Provide the [x, y] coordinate of the cell's center where the given text is located.  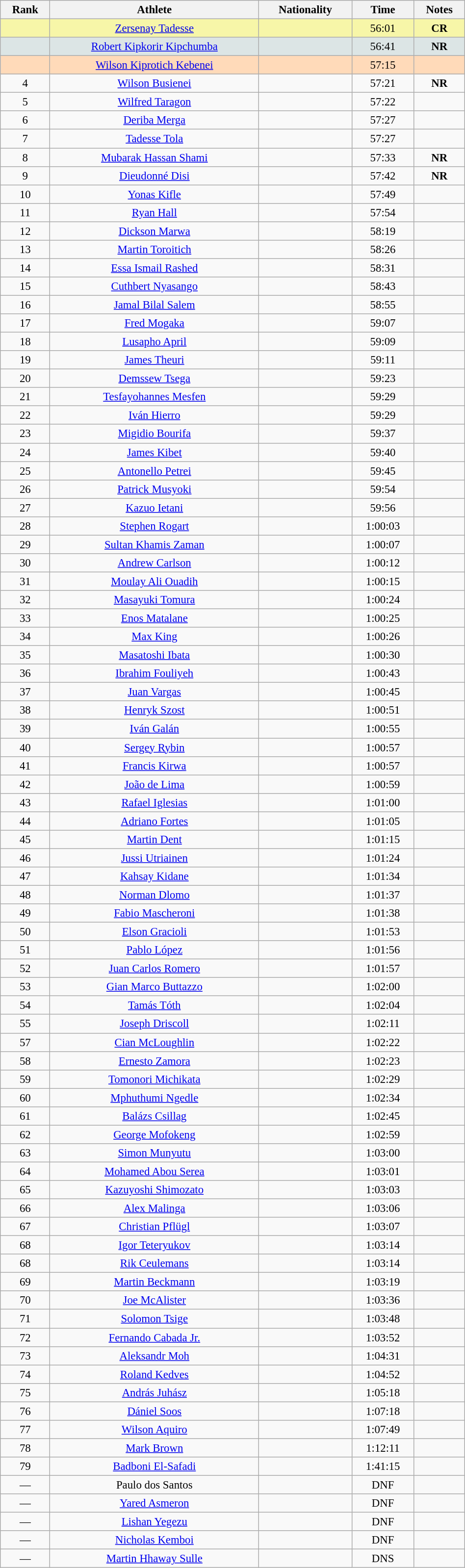
1:01:34 [383, 876]
58:26 [383, 250]
1:07:18 [383, 1411]
Nationality [305, 10]
48 [26, 895]
60 [26, 1098]
Masatoshi Ibata [155, 655]
Ernesto Zamora [155, 1061]
79 [26, 1466]
71 [26, 1319]
57:21 [383, 83]
17 [26, 323]
Fabio Mascheroni [155, 913]
20 [26, 379]
Norman Dlomo [155, 895]
Essa Ismail Rashed [155, 268]
74 [26, 1374]
34 [26, 637]
Sergey Rybin [155, 747]
Alex Malinga [155, 1208]
41 [26, 766]
Gian Marco Buttazzo [155, 987]
1:02:00 [383, 987]
22 [26, 415]
26 [26, 489]
João de Lima [155, 784]
45 [26, 840]
Juan Carlos Romero [155, 969]
Tesfayohannes Mesfen [155, 397]
59:09 [383, 342]
1:01:24 [383, 858]
51 [26, 950]
75 [26, 1392]
Kazuo Ietani [155, 508]
Mohamed Abou Serea [155, 1171]
1:00:59 [383, 784]
23 [26, 434]
James Kibet [155, 452]
Andrew Carlson [155, 563]
1:02:29 [383, 1079]
Simon Munyutu [155, 1153]
1:04:31 [383, 1356]
59:07 [383, 323]
Rank [26, 10]
57:49 [383, 194]
52 [26, 969]
56:01 [383, 28]
58:19 [383, 231]
57:22 [383, 102]
Martin Toroitich [155, 250]
4 [26, 83]
Elson Gracioli [155, 932]
1:41:15 [383, 1466]
1:00:15 [383, 581]
Yared Asmeron [155, 1503]
1:04:52 [383, 1374]
Francis Kirwa [155, 766]
Wilson Kiprotich Kebenei [155, 65]
Martin Dent [155, 840]
Wilson Aquiro [155, 1430]
Rafael Iglesias [155, 802]
59:45 [383, 471]
42 [26, 784]
Enos Matalane [155, 618]
Christian Pflügl [155, 1227]
1:02:11 [383, 1024]
Dieudonné Disi [155, 176]
6 [26, 120]
58:31 [383, 268]
10 [26, 194]
1:00:43 [383, 673]
Kazuyoshi Shimozato [155, 1190]
1:01:53 [383, 932]
59:56 [383, 508]
Juan Vargas [155, 692]
1:01:00 [383, 802]
1:03:06 [383, 1208]
62 [26, 1134]
Martin Hhaway Sulle [155, 1559]
59:54 [383, 489]
59 [26, 1079]
59:23 [383, 379]
Yonas Kifle [155, 194]
19 [26, 360]
Cuthbert Nyasango [155, 286]
Ryan Hall [155, 212]
57 [26, 1042]
66 [26, 1208]
72 [26, 1337]
Jamal Bilal Salem [155, 305]
1:05:18 [383, 1392]
Athlete [155, 10]
40 [26, 747]
1:00:55 [383, 729]
59:11 [383, 360]
59:37 [383, 434]
Iván Hierro [155, 415]
1:02:04 [383, 1005]
1:07:49 [383, 1430]
Wilson Busienei [155, 83]
1:00:12 [383, 563]
1:02:34 [383, 1098]
5 [26, 102]
13 [26, 250]
53 [26, 987]
76 [26, 1411]
30 [26, 563]
1:02:22 [383, 1042]
Fernando Cabada Jr. [155, 1337]
Lishan Yegezu [155, 1522]
1:02:59 [383, 1134]
1:03:48 [383, 1319]
Jussi Utriainen [155, 858]
András Juhász [155, 1392]
1:03:19 [383, 1282]
25 [26, 471]
55 [26, 1024]
73 [26, 1356]
Antonello Petrei [155, 471]
Igor Teteryukov [155, 1245]
Iván Galán [155, 729]
1:00:30 [383, 655]
61 [26, 1116]
14 [26, 268]
18 [26, 342]
65 [26, 1190]
1:02:23 [383, 1061]
Aleksandr Moh [155, 1356]
12 [26, 231]
46 [26, 858]
1:03:03 [383, 1190]
George Mofokeng [155, 1134]
Tamás Tóth [155, 1005]
11 [26, 212]
29 [26, 544]
Roland Kedves [155, 1374]
67 [26, 1227]
1:01:37 [383, 895]
Zersenay Tadesse [155, 28]
Badboni El-Safadi [155, 1466]
1:03:01 [383, 1171]
70 [26, 1300]
Solomon Tsige [155, 1319]
Deriba Merga [155, 120]
Moulay Ali Ouadih [155, 581]
Cian McLoughlin [155, 1042]
1:00:03 [383, 526]
1:12:11 [383, 1448]
Mphuthumi Ngedle [155, 1098]
Adriano Fortes [155, 821]
57:42 [383, 176]
58 [26, 1061]
1:00:45 [383, 692]
Sultan Khamis Zaman [155, 544]
63 [26, 1153]
21 [26, 397]
Mark Brown [155, 1448]
Balázs Csillag [155, 1116]
Fred Mogaka [155, 323]
1:01:38 [383, 913]
57:33 [383, 157]
1:00:25 [383, 618]
Demssew Tsega [155, 379]
Notes [439, 10]
CR [439, 28]
28 [26, 526]
1:00:07 [383, 544]
DNS [383, 1559]
Stephen Rogart [155, 526]
1:00:26 [383, 637]
49 [26, 913]
1:00:24 [383, 600]
1:01:57 [383, 969]
69 [26, 1282]
Masayuki Tomura [155, 600]
32 [26, 600]
Tadesse Tola [155, 139]
64 [26, 1171]
57:54 [383, 212]
38 [26, 711]
24 [26, 452]
James Theuri [155, 360]
Dickson Marwa [155, 231]
1:03:07 [383, 1227]
27 [26, 508]
Kahsay Kidane [155, 876]
1:03:00 [383, 1153]
Mubarak Hassan Shami [155, 157]
44 [26, 821]
1:03:36 [383, 1300]
1:01:05 [383, 821]
Paulo dos Santos [155, 1485]
1:02:45 [383, 1116]
31 [26, 581]
Tomonori Michikata [155, 1079]
58:43 [383, 286]
50 [26, 932]
78 [26, 1448]
1:01:56 [383, 950]
47 [26, 876]
Ibrahim Fouliyeh [155, 673]
9 [26, 176]
59:40 [383, 452]
58:55 [383, 305]
36 [26, 673]
1:03:52 [383, 1337]
Martin Beckmann [155, 1282]
Patrick Musyoki [155, 489]
Pablo López [155, 950]
Nicholas Kemboi [155, 1540]
Migidio Bourifa [155, 434]
77 [26, 1430]
8 [26, 157]
16 [26, 305]
7 [26, 139]
Robert Kipkorir Kipchumba [155, 47]
35 [26, 655]
43 [26, 802]
Wilfred Taragon [155, 102]
37 [26, 692]
33 [26, 618]
1:00:51 [383, 711]
Dániel Soos [155, 1411]
Joe McAlister [155, 1300]
39 [26, 729]
Henryk Szost [155, 711]
15 [26, 286]
Max King [155, 637]
Joseph Driscoll [155, 1024]
1:01:15 [383, 840]
Lusapho April [155, 342]
Rik Ceulemans [155, 1263]
57:15 [383, 65]
56:41 [383, 47]
Time [383, 10]
54 [26, 1005]
